Output the (X, Y) coordinate of the center of the cell containing the given text.  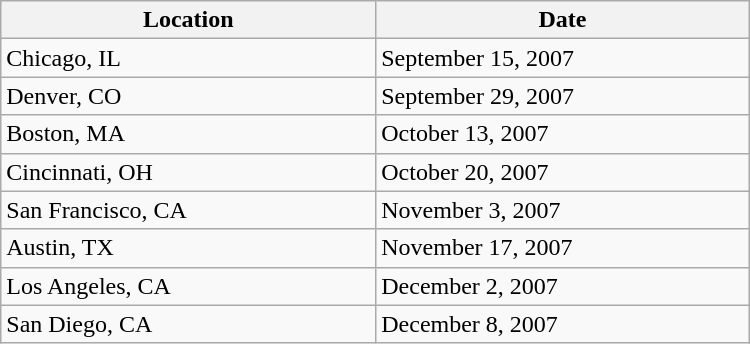
November 3, 2007 (563, 210)
Denver, CO (188, 96)
Location (188, 20)
San Francisco, CA (188, 210)
October 13, 2007 (563, 134)
Cincinnati, OH (188, 172)
Chicago, IL (188, 58)
December 8, 2007 (563, 324)
September 15, 2007 (563, 58)
San Diego, CA (188, 324)
December 2, 2007 (563, 286)
Austin, TX (188, 248)
Boston, MA (188, 134)
November 17, 2007 (563, 248)
Los Angeles, CA (188, 286)
Date (563, 20)
September 29, 2007 (563, 96)
October 20, 2007 (563, 172)
